Scan for the cell matching the given text and deliver its [X, Y] coordinate at center. 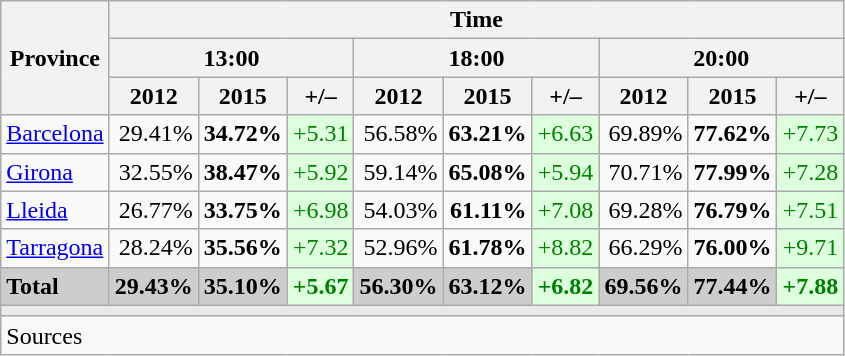
63.12% [488, 286]
29.43% [154, 286]
Total [55, 286]
33.75% [242, 210]
77.99% [732, 172]
26.77% [154, 210]
76.79% [732, 210]
+9.71 [810, 248]
38.47% [242, 172]
32.55% [154, 172]
66.29% [644, 248]
59.14% [398, 172]
69.89% [644, 134]
61.78% [488, 248]
+7.51 [810, 210]
+7.88 [810, 286]
+5.92 [320, 172]
Time [476, 20]
Tarragona [55, 248]
54.03% [398, 210]
+5.94 [566, 172]
52.96% [398, 248]
+6.82 [566, 286]
+6.98 [320, 210]
35.10% [242, 286]
Girona [55, 172]
34.72% [242, 134]
20:00 [722, 58]
+8.82 [566, 248]
56.30% [398, 286]
77.44% [732, 286]
+7.28 [810, 172]
Barcelona [55, 134]
28.24% [154, 248]
+5.31 [320, 134]
56.58% [398, 134]
29.41% [154, 134]
+7.08 [566, 210]
61.11% [488, 210]
76.00% [732, 248]
Lleida [55, 210]
63.21% [488, 134]
Province [55, 58]
65.08% [488, 172]
18:00 [476, 58]
69.28% [644, 210]
+5.67 [320, 286]
70.71% [644, 172]
+7.32 [320, 248]
77.62% [732, 134]
+6.63 [566, 134]
+7.73 [810, 134]
Sources [422, 335]
13:00 [232, 58]
35.56% [242, 248]
69.56% [644, 286]
